Locate the cell with the specified text and output its [x, y] center coordinate. 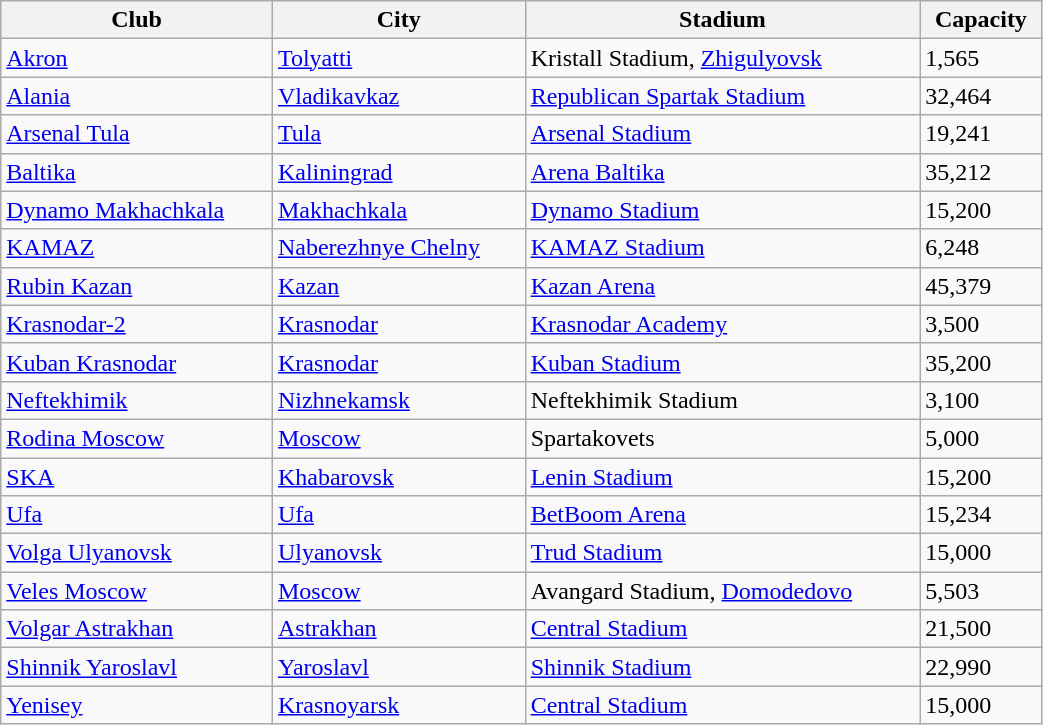
Kristall Stadium, Zhigulyovsk [722, 58]
Neftekhimik [137, 400]
Tolyatti [398, 58]
Shinnik Yaroslavl [137, 667]
Baltika [137, 172]
Krasnodar-2 [137, 324]
Spartakovets [722, 438]
Dynamo Stadium [722, 210]
Club [137, 20]
1,565 [981, 58]
Kuban Krasnodar [137, 362]
Nizhnekamsk [398, 400]
Veles Moscow [137, 591]
Rodina Moscow [137, 438]
Tula [398, 134]
Khabarovsk [398, 477]
Krasnoyarsk [398, 705]
Kuban Stadium [722, 362]
Kazan [398, 286]
Kazan Arena [722, 286]
Volga Ulyanovsk [137, 553]
Makhachkala [398, 210]
32,464 [981, 96]
21,500 [981, 629]
35,212 [981, 172]
5,503 [981, 591]
45,379 [981, 286]
6,248 [981, 248]
35,200 [981, 362]
Naberezhnye Chelny [398, 248]
Dynamo Makhachkala [137, 210]
Yaroslavl [398, 667]
Stadium [722, 20]
19,241 [981, 134]
SKA [137, 477]
Arsenal Stadium [722, 134]
City [398, 20]
Avangard Stadium, Domodedovo [722, 591]
Volgar Astrakhan [137, 629]
Trud Stadium [722, 553]
22,990 [981, 667]
Vladikavkaz [398, 96]
Arsenal Tula [137, 134]
3,100 [981, 400]
Lenin Stadium [722, 477]
Kaliningrad [398, 172]
Rubin Kazan [137, 286]
Neftekhimik Stadium [722, 400]
3,500 [981, 324]
5,000 [981, 438]
Astrakhan [398, 629]
Akron [137, 58]
15,234 [981, 515]
KAMAZ [137, 248]
Alania [137, 96]
Yenisey [137, 705]
Shinnik Stadium [722, 667]
Republican Spartak Stadium [722, 96]
KAMAZ Stadium [722, 248]
Capacity [981, 20]
Arena Baltika [722, 172]
Krasnodar Academy [722, 324]
BetBoom Arena [722, 515]
Ulyanovsk [398, 553]
